Return the [x, y] coordinate for the center point of the cell that contains the specified text.  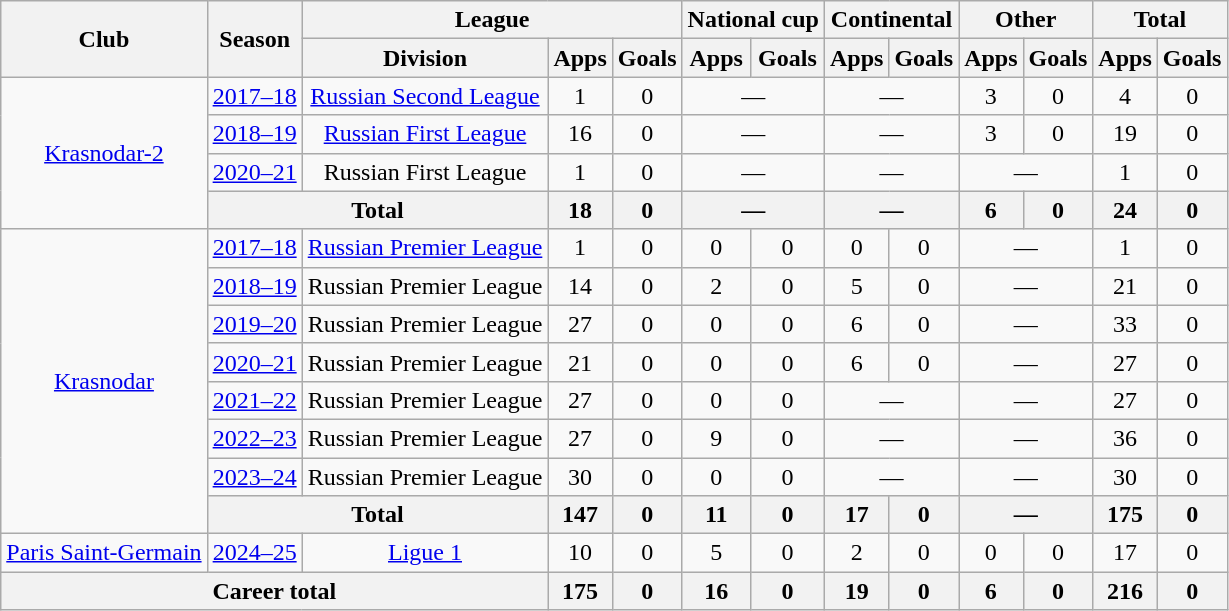
11 [716, 515]
Continental [891, 20]
4 [1125, 96]
10 [580, 553]
League [492, 20]
2022–23 [254, 438]
Krasnodar [104, 381]
Paris Saint-Germain [104, 553]
2021–22 [254, 400]
216 [1125, 591]
9 [716, 438]
Division [425, 58]
Krasnodar-2 [104, 153]
147 [580, 515]
2023–24 [254, 477]
Ligue 1 [425, 553]
Russian Second League [425, 96]
36 [1125, 438]
14 [580, 286]
Club [104, 39]
Career total [274, 591]
National cup [753, 20]
2019–20 [254, 324]
33 [1125, 324]
24 [1125, 210]
18 [580, 210]
Other [1026, 20]
2024–25 [254, 553]
Season [254, 39]
